Pinpoint the cell where the given text exists, returning its (x, y) midpoint coordinate. 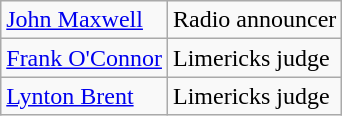
Frank O'Connor (84, 58)
Radio announcer (254, 20)
Lynton Brent (84, 96)
John Maxwell (84, 20)
